Return the (x, y) coordinate for the center point of the cell that contains the specified text.  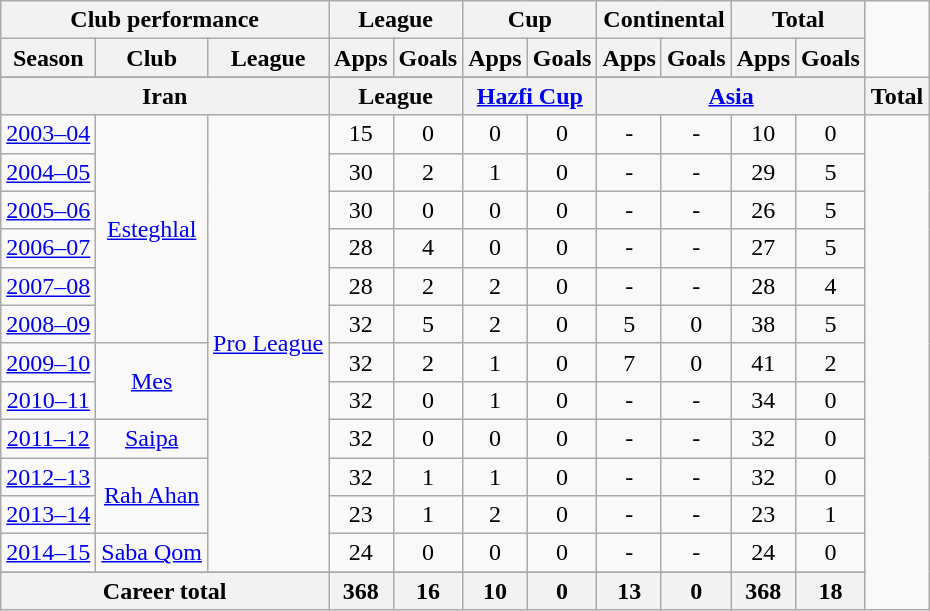
27 (763, 248)
Iran (165, 96)
26 (763, 210)
Rah Ahan (152, 496)
2005–06 (48, 210)
41 (763, 362)
Saipa (152, 438)
Mes (152, 381)
18 (831, 591)
2007–08 (48, 286)
15 (361, 134)
Saba Qom (152, 553)
29 (763, 172)
Hazfi Cup (530, 96)
2008–09 (48, 324)
Cup (530, 20)
Esteghlal (152, 229)
2003–04 (48, 134)
Club performance (165, 20)
13 (629, 591)
2004–05 (48, 172)
7 (629, 362)
2014–15 (48, 553)
Asia (731, 96)
34 (763, 400)
2006–07 (48, 248)
2012–13 (48, 477)
38 (763, 324)
2009–10 (48, 362)
Career total (165, 591)
Club (152, 58)
Season (48, 58)
Continental (664, 20)
2011–12 (48, 438)
2010–11 (48, 400)
2013–14 (48, 515)
Pro League (268, 344)
16 (428, 591)
